Detect which cell encompasses the target text, then output its [X, Y] center coordinate. 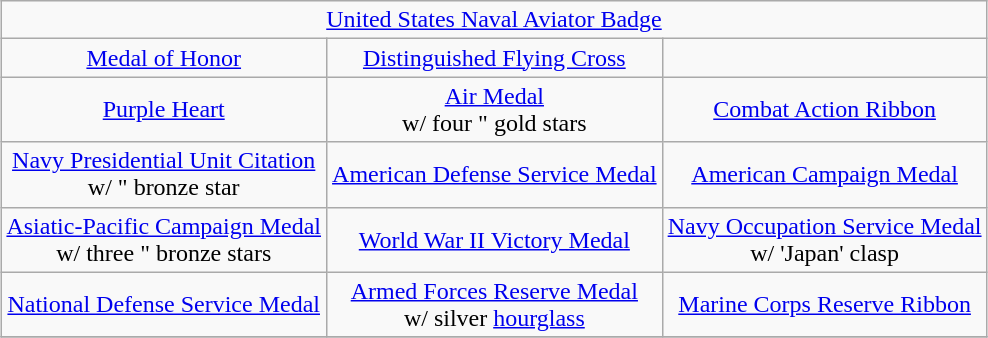
National Defense Service Medal [164, 304]
American Campaign Medal [824, 174]
Navy Presidential Unit Citationw/ " bronze star [164, 174]
Marine Corps Reserve Ribbon [824, 304]
Medal of Honor [164, 58]
Distinguished Flying Cross [495, 58]
Navy Occupation Service Medalw/ 'Japan' clasp [824, 240]
Asiatic-Pacific Campaign Medalw/ three " bronze stars [164, 240]
Air Medalw/ four " gold stars [495, 110]
American Defense Service Medal [495, 174]
Purple Heart [164, 110]
World War II Victory Medal [495, 240]
United States Naval Aviator Badge [494, 20]
Armed Forces Reserve Medalw/ silver hourglass [495, 304]
Combat Action Ribbon [824, 110]
